Return the (x, y) coordinate for the center point of the cell that contains the specified text.  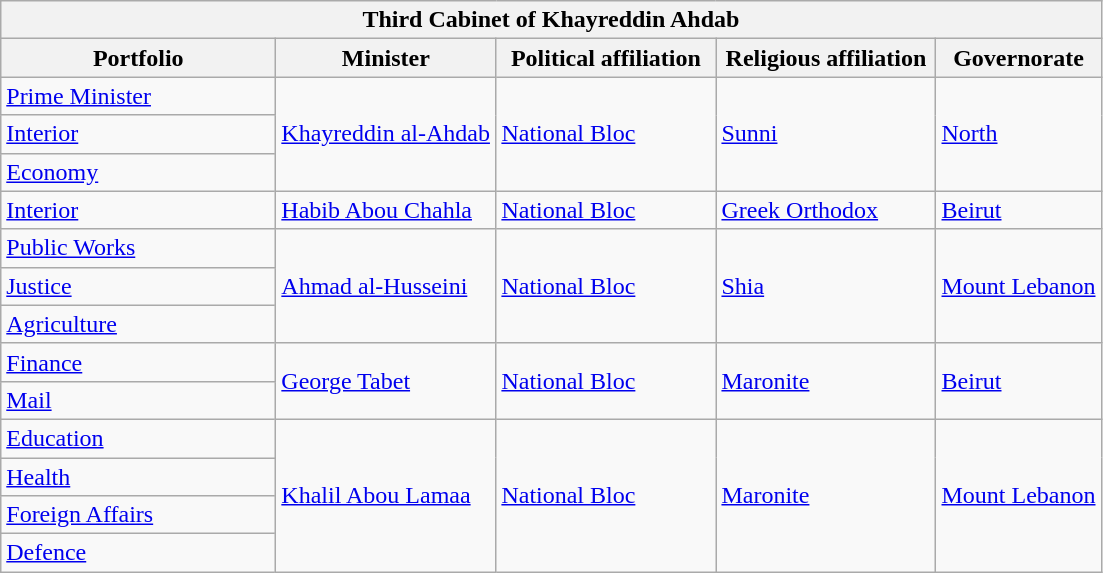
Khayreddin al-Ahdab (386, 134)
Ahmad al-Husseini (386, 286)
Governorate (1018, 58)
Shia (826, 286)
Habib Abou Chahla (386, 210)
Third Cabinet of Khayreddin Ahdab (551, 20)
George Tabet (386, 381)
Political affiliation (606, 58)
Greek Orthodox (826, 210)
Mail (138, 400)
Education (138, 438)
Portfolio (138, 58)
Public Works (138, 248)
Khalil Abou Lamaa (386, 495)
Agriculture (138, 324)
Religious affiliation (826, 58)
Defence (138, 553)
Minister (386, 58)
Foreign Affairs (138, 515)
Justice (138, 286)
Prime Minister (138, 96)
Finance (138, 362)
Economy (138, 172)
North (1018, 134)
Sunni (826, 134)
Health (138, 477)
